Extract the (X, Y) coordinate from the center of the cell holding the provided text.  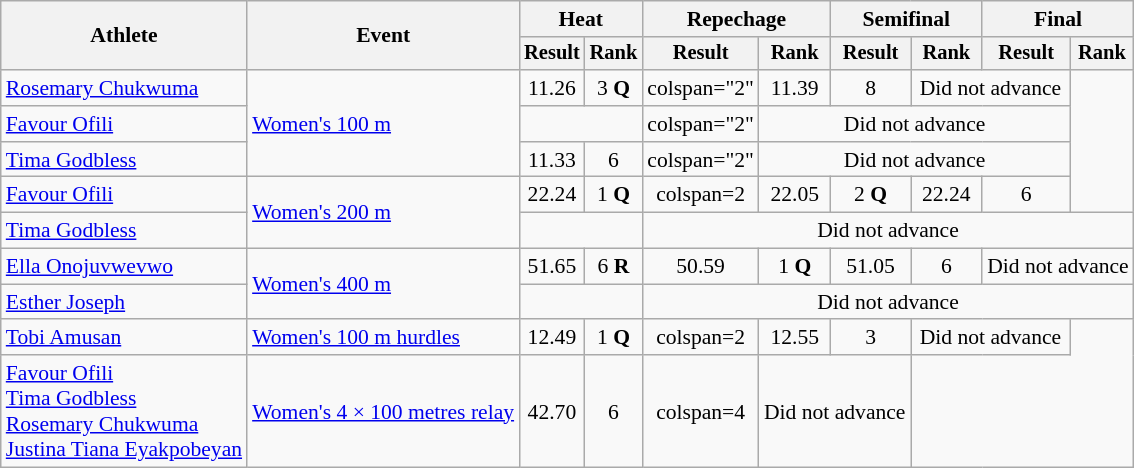
Tobi Amusan (124, 338)
Women's 400 m (383, 284)
2 Q (871, 195)
3 (871, 338)
12.49 (552, 338)
11.39 (795, 88)
Athlete (124, 36)
Women's 4 × 100 metres relay (383, 411)
50.59 (700, 267)
11.33 (552, 160)
Favour OfiliTima GodblessRosemary Chukwuma Justina Tiana Eyakpobeyan (124, 411)
42.70 (552, 411)
3 Q (614, 88)
Women's 100 m hurdles (383, 338)
Esther Joseph (124, 302)
Event (383, 36)
Ella Onojuvwevwo (124, 267)
6 R (614, 267)
Final (1058, 19)
51.65 (552, 267)
Semifinal (907, 19)
Repechage (736, 19)
8 (871, 88)
Women's 200 m (383, 212)
Women's 100 m (383, 124)
colspan=4 (700, 411)
12.55 (795, 338)
22.05 (795, 195)
51.05 (871, 267)
11.26 (552, 88)
Heat (580, 19)
Rosemary Chukwuma (124, 88)
